Determine the [x, y] coordinate at the center of the cell enclosing the given text.  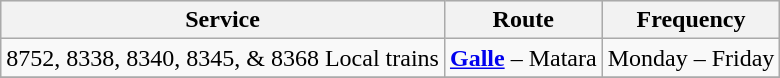
Frequency [691, 20]
Route [523, 20]
Galle – Matara [523, 58]
8752, 8338, 8340, 8345, & 8368 Local trains [223, 58]
Monday – Friday [691, 58]
Service [223, 20]
